Detect which cell encompasses the target text, then output its (X, Y) center coordinate. 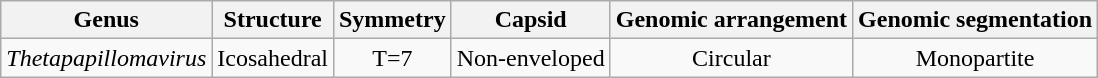
Genus (106, 20)
Genomic arrangement (731, 20)
Circular (731, 58)
Thetapapillomavirus (106, 58)
Genomic segmentation (976, 20)
Monopartite (976, 58)
Structure (273, 20)
Capsid (530, 20)
T=7 (392, 58)
Non-enveloped (530, 58)
Icosahedral (273, 58)
Symmetry (392, 20)
